Identify which cell holds the provided text, then report its (X, Y) central coordinate. 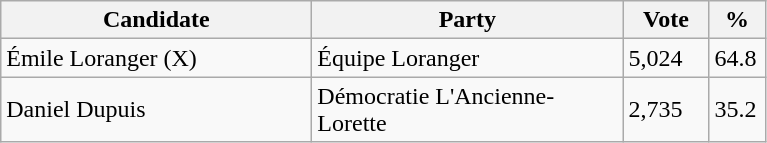
64.8 (737, 58)
5,024 (666, 58)
Candidate (156, 20)
35.2 (737, 110)
% (737, 20)
Émile Loranger (X) (156, 58)
Équipe Loranger (468, 58)
2,735 (666, 110)
Daniel Dupuis (156, 110)
Party (468, 20)
Vote (666, 20)
Démocratie L'Ancienne-Lorette (468, 110)
